Return the (x, y) coordinate for the center point of the cell that contains the specified text.  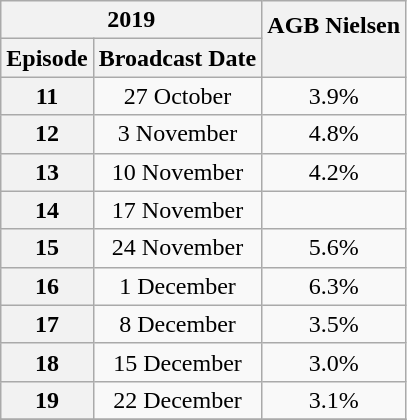
10 November (178, 172)
5.6% (334, 248)
3.5% (334, 324)
3.1% (334, 400)
3.0% (334, 362)
4.8% (334, 134)
14 (47, 210)
AGB Nielsen (334, 39)
Broadcast Date (178, 58)
17 (47, 324)
27 October (178, 96)
12 (47, 134)
17 November (178, 210)
18 (47, 362)
13 (47, 172)
2019 (132, 20)
3 November (178, 134)
11 (47, 96)
Episode (47, 58)
22 December (178, 400)
8 December (178, 324)
15 December (178, 362)
6.3% (334, 286)
15 (47, 248)
19 (47, 400)
16 (47, 286)
1 December (178, 286)
24 November (178, 248)
4.2% (334, 172)
3.9% (334, 96)
